Detect which cell encompasses the target text, then output its [x, y] center coordinate. 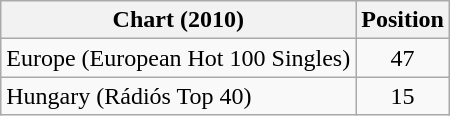
47 [403, 58]
Position [403, 20]
Hungary (Rádiós Top 40) [178, 96]
Europe (European Hot 100 Singles) [178, 58]
Chart (2010) [178, 20]
15 [403, 96]
